Extract the (X, Y) coordinate from the center of the cell holding the provided text.  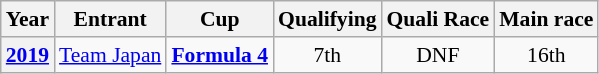
DNF (438, 55)
Team Japan (110, 55)
Quali Race (438, 19)
2019 (28, 55)
Entrant (110, 19)
Cup (220, 19)
7th (327, 55)
Formula 4 (220, 55)
Main race (546, 19)
16th (546, 55)
Year (28, 19)
Qualifying (327, 19)
